Provide the [x, y] coordinate of the cell's center where the given text is located.  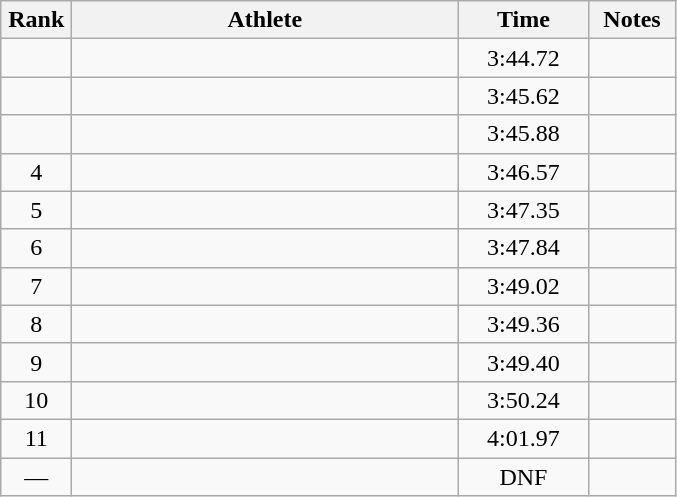
3:50.24 [524, 400]
Rank [36, 20]
3:49.40 [524, 362]
11 [36, 438]
4 [36, 172]
9 [36, 362]
3:45.88 [524, 134]
4:01.97 [524, 438]
6 [36, 248]
DNF [524, 477]
Notes [632, 20]
8 [36, 324]
3:49.36 [524, 324]
5 [36, 210]
3:46.57 [524, 172]
3:49.02 [524, 286]
3:45.62 [524, 96]
3:47.84 [524, 248]
10 [36, 400]
Athlete [265, 20]
7 [36, 286]
Time [524, 20]
3:44.72 [524, 58]
— [36, 477]
3:47.35 [524, 210]
